Identify which cell holds the provided text, then report its (X, Y) central coordinate. 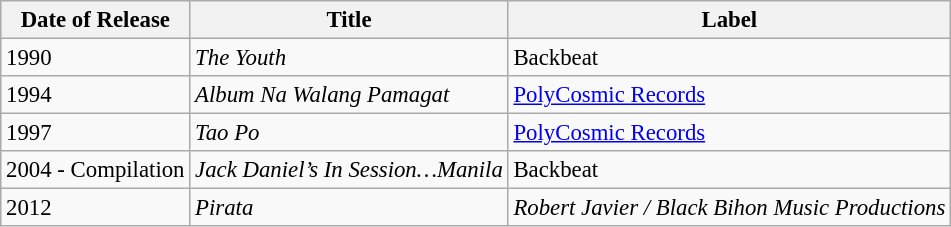
2012 (96, 208)
Jack Daniel’s In Session…Manila (349, 170)
1990 (96, 58)
Pirata (349, 208)
Title (349, 20)
1997 (96, 133)
Label (729, 20)
Robert Javier / Black Bihon Music Productions (729, 208)
1994 (96, 95)
Date of Release (96, 20)
The Youth (349, 58)
Tao Po (349, 133)
2004 - Compilation (96, 170)
Album Na Walang Pamagat (349, 95)
